Determine the [X, Y] coordinate at the center of the cell enclosing the given text.  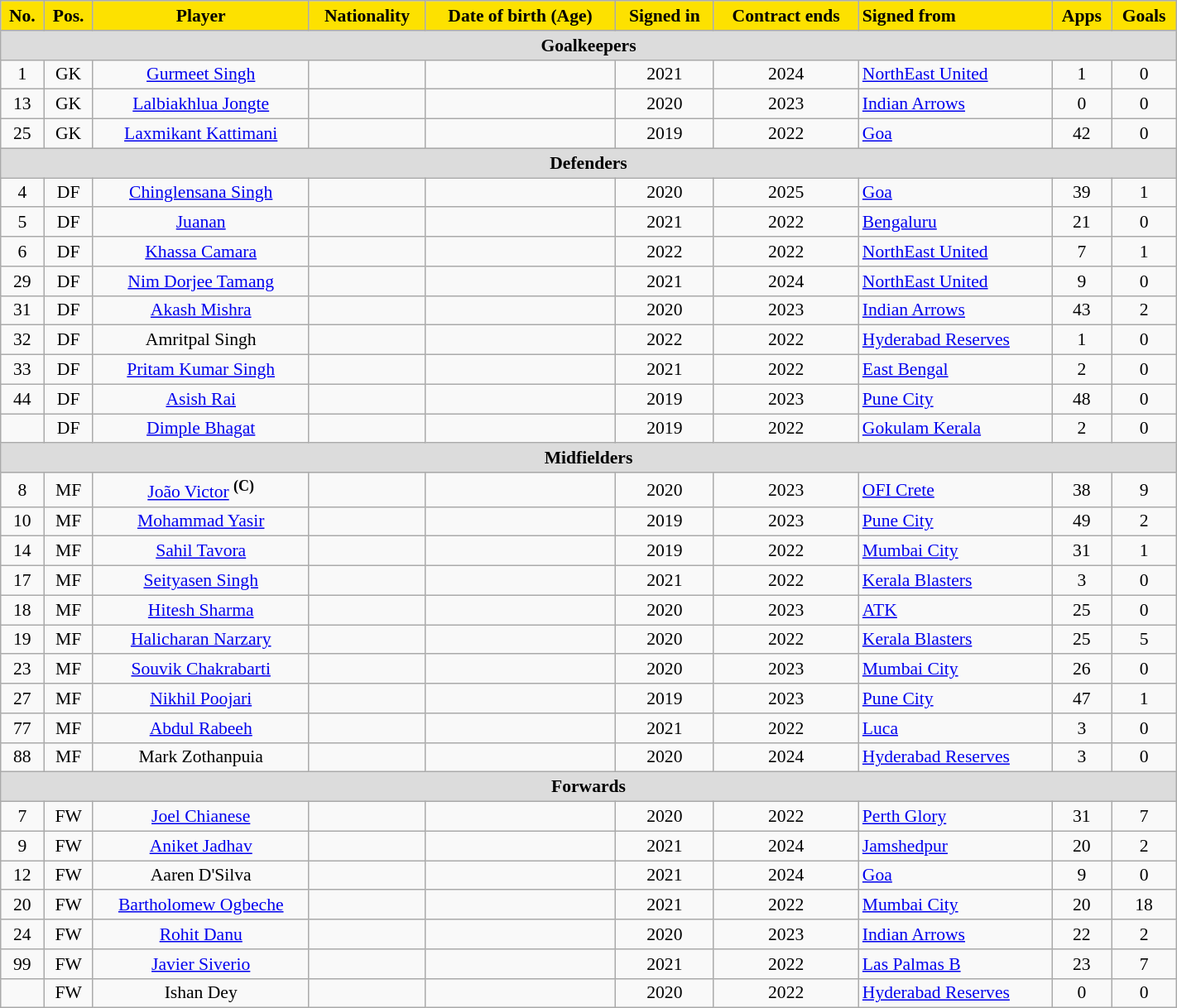
19 [22, 640]
21 [1082, 223]
88 [22, 757]
24 [22, 934]
Sahil Tavora [200, 551]
Mark Zothanpuia [200, 757]
13 [22, 104]
Goalkeepers [588, 46]
Amritpal Singh [200, 340]
Nationality [368, 16]
No. [22, 16]
Contract ends [785, 16]
10 [22, 521]
22 [1082, 934]
8 [22, 490]
Player [200, 16]
Gurmeet Singh [200, 74]
Laxmikant Kattimani [200, 134]
Aaren D'Silva [200, 876]
99 [22, 964]
Signed from [955, 16]
4 [22, 193]
39 [1082, 193]
27 [22, 698]
Midfielders [588, 458]
Luca [955, 728]
Nikhil Poojari [200, 698]
Bengaluru [955, 223]
Rohit Danu [200, 934]
Akash Mishra [200, 310]
Lalbiakhlua Jongte [200, 104]
47 [1082, 698]
Hitesh Sharma [200, 610]
Forwards [588, 787]
Signed in [664, 16]
Javier Siverio [200, 964]
14 [22, 551]
Asish Rai [200, 399]
Dimple Bhagat [200, 429]
Pos. [69, 16]
6 [22, 252]
Abdul Rabeeh [200, 728]
32 [22, 340]
Khassa Camara [200, 252]
Date of birth (Age) [520, 16]
12 [22, 876]
48 [1082, 399]
33 [22, 370]
Juanan [200, 223]
77 [22, 728]
Chinglensana Singh [200, 193]
Nim Dorjee Tamang [200, 281]
Joel Chianese [200, 817]
OFI Crete [955, 490]
East Bengal [955, 370]
Halicharan Narzary [200, 640]
João Victor (C) [200, 490]
Defenders [588, 163]
2025 [785, 193]
Gokulam Kerala [955, 429]
Souvik Chakrabarti [200, 670]
Goals [1144, 16]
44 [22, 399]
29 [22, 281]
17 [22, 581]
Perth Glory [955, 817]
49 [1082, 521]
Ishan Dey [200, 993]
Jamshedpur [955, 846]
43 [1082, 310]
Seityasen Singh [200, 581]
Apps [1082, 16]
Pritam Kumar Singh [200, 370]
42 [1082, 134]
Aniket Jadhav [200, 846]
26 [1082, 670]
38 [1082, 490]
ATK [955, 610]
Las Palmas B [955, 964]
Mohammad Yasir [200, 521]
Bartholomew Ogbeche [200, 905]
